Locate the cell with the specified text and output its [x, y] center coordinate. 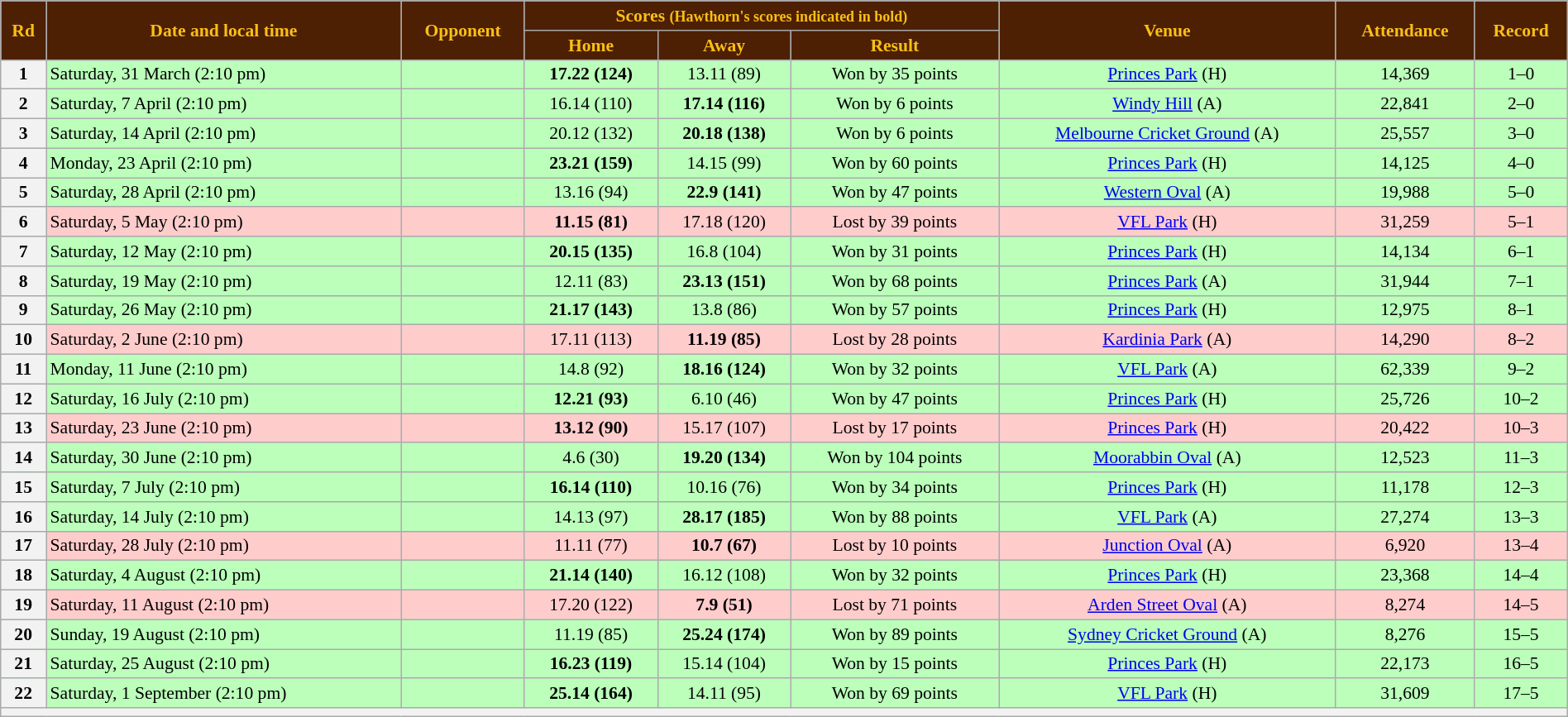
Saturday, 25 August (2:10 pm) [224, 664]
8–2 [1521, 340]
Saturday, 28 July (2:10 pm) [224, 546]
Saturday, 2 June (2:10 pm) [224, 340]
18.16 (124) [724, 370]
Won by 60 points [895, 163]
17.20 (122) [590, 605]
14 [23, 458]
Saturday, 14 July (2:10 pm) [224, 517]
25.14 (164) [590, 694]
Won by 89 points [895, 634]
7 [23, 251]
15 [23, 487]
Saturday, 16 July (2:10 pm) [224, 399]
Saturday, 14 April (2:10 pm) [224, 134]
Saturday, 19 May (2:10 pm) [224, 281]
Won by 34 points [895, 487]
4.6 (30) [590, 458]
6,920 [1405, 546]
13.16 (94) [590, 193]
19,988 [1405, 193]
14,369 [1405, 74]
23,368 [1405, 576]
Western Oval (A) [1168, 193]
17.11 (113) [590, 340]
Melbourne Cricket Ground (A) [1168, 134]
10 [23, 340]
Princes Park (A) [1168, 281]
5–1 [1521, 222]
2–0 [1521, 104]
Saturday, 7 July (2:10 pm) [224, 487]
28.17 (185) [724, 517]
11.11 (77) [590, 546]
8–1 [1521, 310]
14.15 (99) [724, 163]
16.12 (108) [724, 576]
Saturday, 7 April (2:10 pm) [224, 104]
14,290 [1405, 340]
Saturday, 12 May (2:10 pm) [224, 251]
Junction Oval (A) [1168, 546]
20 [23, 634]
10.7 (67) [724, 546]
1–0 [1521, 74]
16.8 (104) [724, 251]
Won by 68 points [895, 281]
Lost by 39 points [895, 222]
Lost by 71 points [895, 605]
19.20 (134) [724, 458]
11.15 (81) [590, 222]
Opponent [463, 30]
Won by 35 points [895, 74]
Sydney Cricket Ground (A) [1168, 634]
14.8 (92) [590, 370]
16–5 [1521, 664]
Saturday, 26 May (2:10 pm) [224, 310]
Saturday, 4 August (2:10 pm) [224, 576]
Home [590, 45]
6 [23, 222]
12 [23, 399]
16.23 (119) [590, 664]
Won by 69 points [895, 694]
15.17 (107) [724, 428]
Saturday, 28 April (2:10 pm) [224, 193]
19 [23, 605]
62,339 [1405, 370]
Record [1521, 30]
14–5 [1521, 605]
14.13 (97) [590, 517]
9 [23, 310]
23.13 (151) [724, 281]
7.9 (51) [724, 605]
21.17 (143) [590, 310]
Result [895, 45]
13.11 (89) [724, 74]
20.12 (132) [590, 134]
9–2 [1521, 370]
Monday, 11 June (2:10 pm) [224, 370]
4 [23, 163]
22,173 [1405, 664]
13–4 [1521, 546]
Rd [23, 30]
17.14 (116) [724, 104]
2 [23, 104]
10–3 [1521, 428]
Venue [1168, 30]
11 [23, 370]
20,422 [1405, 428]
13.12 (90) [590, 428]
Saturday, 11 August (2:10 pm) [224, 605]
12,523 [1405, 458]
5 [23, 193]
18 [23, 576]
12.21 (93) [590, 399]
25,557 [1405, 134]
Away [724, 45]
6.10 (46) [724, 399]
Lost by 10 points [895, 546]
13 [23, 428]
14,125 [1405, 163]
Sunday, 19 August (2:10 pm) [224, 634]
14.11 (95) [724, 694]
13.8 (86) [724, 310]
20.18 (138) [724, 134]
12–3 [1521, 487]
Kardinia Park (A) [1168, 340]
Saturday, 5 May (2:10 pm) [224, 222]
7–1 [1521, 281]
8,274 [1405, 605]
22.9 (141) [724, 193]
17–5 [1521, 694]
10–2 [1521, 399]
Saturday, 31 March (2:10 pm) [224, 74]
31,259 [1405, 222]
Won by 88 points [895, 517]
11,178 [1405, 487]
Arden Street Oval (A) [1168, 605]
23.21 (159) [590, 163]
15–5 [1521, 634]
4–0 [1521, 163]
3–0 [1521, 134]
Lost by 17 points [895, 428]
Lost by 28 points [895, 340]
15.14 (104) [724, 664]
3 [23, 134]
Scores (Hawthorn's scores indicated in bold) [762, 16]
8 [23, 281]
14–4 [1521, 576]
31,609 [1405, 694]
Won by 15 points [895, 664]
Saturday, 23 June (2:10 pm) [224, 428]
Won by 57 points [895, 310]
25,726 [1405, 399]
17.18 (120) [724, 222]
Won by 104 points [895, 458]
1 [23, 74]
Saturday, 30 June (2:10 pm) [224, 458]
14,134 [1405, 251]
27,274 [1405, 517]
21 [23, 664]
16 [23, 517]
25.24 (174) [724, 634]
Windy Hill (A) [1168, 104]
Attendance [1405, 30]
17 [23, 546]
22 [23, 694]
Monday, 23 April (2:10 pm) [224, 163]
5–0 [1521, 193]
Saturday, 1 September (2:10 pm) [224, 694]
20.15 (135) [590, 251]
12,975 [1405, 310]
Date and local time [224, 30]
11–3 [1521, 458]
Won by 31 points [895, 251]
31,944 [1405, 281]
10.16 (76) [724, 487]
13–3 [1521, 517]
6–1 [1521, 251]
Moorabbin Oval (A) [1168, 458]
22,841 [1405, 104]
8,276 [1405, 634]
21.14 (140) [590, 576]
12.11 (83) [590, 281]
17.22 (124) [590, 74]
